Pinpoint the cell where the given text exists, returning its (X, Y) midpoint coordinate. 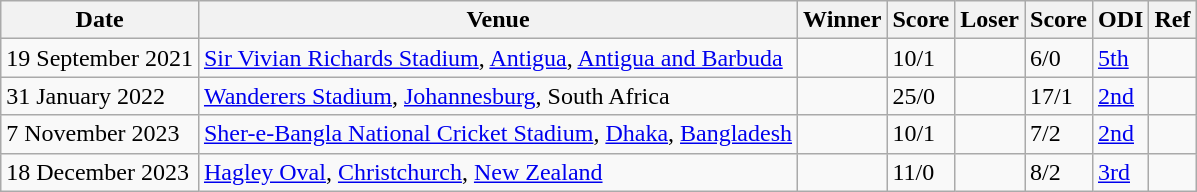
Loser (990, 20)
Hagley Oval, Christchurch, New Zealand (498, 172)
6/0 (1059, 58)
18 December 2023 (100, 172)
ODI (1120, 20)
5th (1120, 58)
8/2 (1059, 172)
17/1 (1059, 96)
Winner (842, 20)
19 September 2021 (100, 58)
7/2 (1059, 134)
31 January 2022 (100, 96)
Venue (498, 20)
25/0 (921, 96)
Sir Vivian Richards Stadium, Antigua, Antigua and Barbuda (498, 58)
Date (100, 20)
Ref (1172, 20)
11/0 (921, 172)
Sher-e-Bangla National Cricket Stadium, Dhaka, Bangladesh (498, 134)
7 November 2023 (100, 134)
3rd (1120, 172)
Wanderers Stadium, Johannesburg, South Africa (498, 96)
